Provide the [X, Y] coordinate of the cell's center where the given text is located.  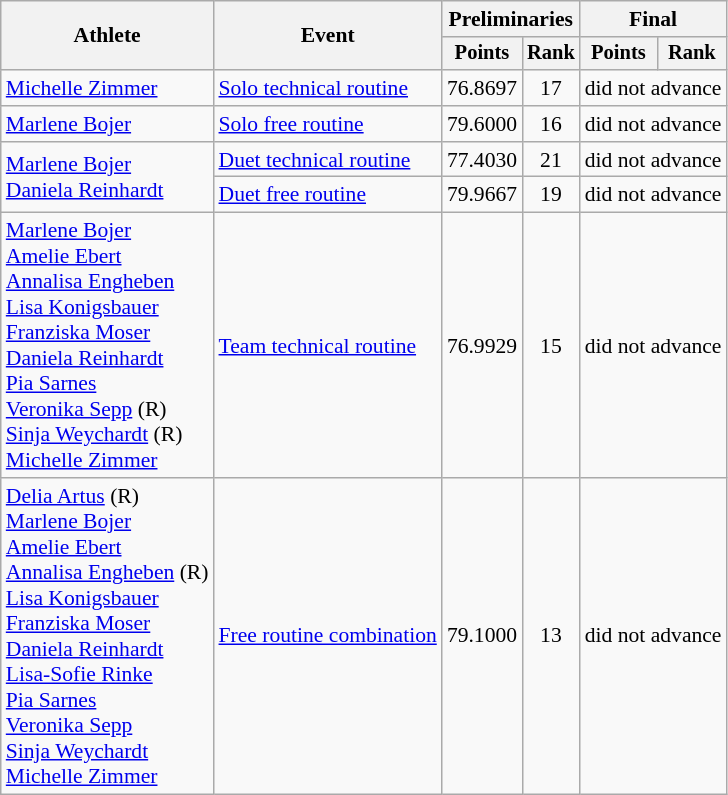
17 [551, 88]
Marlene BojerDaniela Reinhardt [108, 178]
16 [551, 124]
Marlene Bojer [108, 124]
76.8697 [482, 88]
Preliminaries [511, 19]
15 [551, 346]
Duet free routine [327, 195]
Free routine combination [327, 636]
Final [654, 19]
19 [551, 195]
Solo technical routine [327, 88]
77.4030 [482, 160]
Solo free routine [327, 124]
Team technical routine [327, 346]
Athlete [108, 36]
Duet technical routine [327, 160]
76.9929 [482, 346]
21 [551, 160]
79.9667 [482, 195]
Event [327, 36]
79.6000 [482, 124]
Michelle Zimmer [108, 88]
79.1000 [482, 636]
13 [551, 636]
